Capture the cell that displays the provided text and extract its [X, Y] central coordinate. 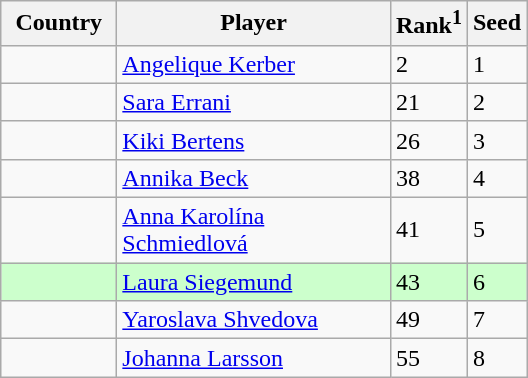
49 [428, 320]
Sara Errani [254, 102]
1 [496, 64]
Yaroslava Shvedova [254, 320]
8 [496, 358]
21 [428, 102]
41 [428, 230]
7 [496, 320]
Kiki Bertens [254, 140]
6 [496, 282]
5 [496, 230]
Johanna Larsson [254, 358]
Angelique Kerber [254, 64]
Rank1 [428, 24]
38 [428, 178]
4 [496, 178]
Player [254, 24]
55 [428, 358]
43 [428, 282]
26 [428, 140]
Anna Karolína Schmiedlová [254, 230]
3 [496, 140]
Country [59, 24]
Seed [496, 24]
Laura Siegemund [254, 282]
Annika Beck [254, 178]
